Pinpoint the cell where the given text exists, returning its [x, y] midpoint coordinate. 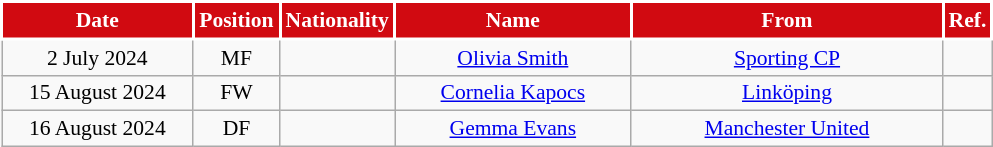
Name [514, 20]
15 August 2024 [98, 93]
DF [236, 129]
Manchester United [787, 129]
Gemma Evans [514, 129]
Date [98, 20]
MF [236, 57]
Position [236, 20]
2 July 2024 [98, 57]
Olivia Smith [514, 57]
Nationality [338, 20]
Cornelia Kapocs [514, 93]
Linköping [787, 93]
From [787, 20]
Ref. [968, 20]
Sporting CP [787, 57]
FW [236, 93]
16 August 2024 [98, 129]
